Return the (x, y) coordinate for the center point of the cell that contains the specified text.  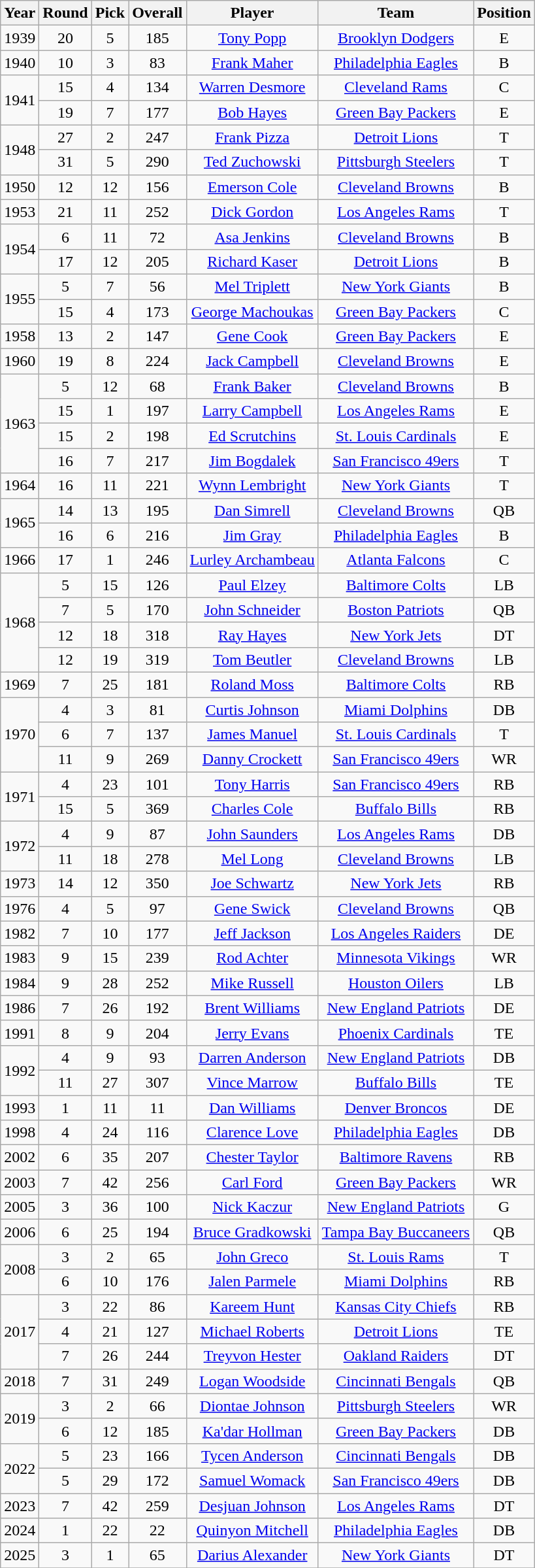
Baltimore Ravens (396, 1158)
John Schneider (252, 610)
81 (157, 709)
Dan Williams (252, 1108)
1992 (20, 1070)
Darren Anderson (252, 1058)
Rod Achter (252, 958)
Jim Bogdalek (252, 461)
24 (110, 1133)
Houston Oilers (396, 983)
Wynn Lembright (252, 486)
Jerry Evans (252, 1033)
Quinyon Mitchell (252, 1531)
Gene Swick (252, 909)
Logan Woodside (252, 1381)
1964 (20, 486)
Team (396, 13)
Tycen Anderson (252, 1456)
29 (110, 1480)
1976 (20, 909)
Gene Cook (252, 337)
134 (157, 88)
86 (157, 1307)
1960 (20, 361)
Tom Beutler (252, 659)
246 (157, 560)
205 (157, 261)
198 (157, 436)
247 (157, 137)
204 (157, 1033)
1941 (20, 100)
2019 (20, 1418)
181 (157, 684)
2002 (20, 1158)
1991 (20, 1033)
127 (157, 1331)
2023 (20, 1505)
170 (157, 610)
Richard Kaser (252, 261)
Mike Russell (252, 983)
290 (157, 162)
28 (110, 983)
68 (157, 386)
2006 (20, 1232)
Brent Williams (252, 1008)
Kareem Hunt (252, 1307)
St. Louis Rams (396, 1257)
93 (157, 1058)
194 (157, 1232)
1983 (20, 958)
36 (110, 1207)
2008 (20, 1269)
2024 (20, 1531)
249 (157, 1381)
Curtis Johnson (252, 709)
Roland Moss (252, 684)
Dick Gordon (252, 212)
Nick Kaczur (252, 1207)
1986 (20, 1008)
1966 (20, 560)
1971 (20, 797)
Jack Campbell (252, 361)
147 (157, 337)
Brooklyn Dodgers (396, 38)
216 (157, 535)
224 (157, 361)
207 (157, 1158)
Kansas City Chiefs (396, 1307)
Frank Maher (252, 63)
1958 (20, 337)
116 (157, 1133)
Jalen Parmele (252, 1282)
1953 (20, 212)
Dan Simrell (252, 510)
1965 (20, 523)
Atlanta Falcons (396, 560)
1968 (20, 622)
John Greco (252, 1257)
221 (157, 486)
1954 (20, 249)
Mel Long (252, 859)
Denver Broncos (396, 1108)
Tony Harris (252, 784)
1955 (20, 299)
John Saunders (252, 834)
Asa Jenkins (252, 237)
1973 (20, 884)
Tony Popp (252, 38)
Charles Cole (252, 809)
2017 (20, 1331)
1939 (20, 38)
Cleveland Rams (396, 88)
Minnesota Vikings (396, 958)
83 (157, 63)
George Machoukas (252, 312)
256 (157, 1182)
Jim Gray (252, 535)
1993 (20, 1108)
Ka'dar Hollman (252, 1431)
Darius Alexander (252, 1556)
100 (157, 1207)
Chester Taylor (252, 1158)
172 (157, 1480)
Diontae Johnson (252, 1406)
318 (157, 635)
Frank Pizza (252, 137)
Ray Hayes (252, 635)
20 (65, 38)
1984 (20, 983)
Danny Crockett (252, 759)
1998 (20, 1133)
137 (157, 735)
1982 (20, 933)
Tampa Bay Buccaneers (396, 1232)
259 (157, 1505)
Samuel Womack (252, 1480)
Larry Campbell (252, 411)
Clarence Love (252, 1133)
1970 (20, 734)
Frank Baker (252, 386)
126 (157, 585)
192 (157, 1008)
66 (157, 1406)
217 (157, 461)
2025 (20, 1556)
Bruce Gradkowski (252, 1232)
1972 (20, 846)
1969 (20, 684)
307 (157, 1082)
Vince Marrow (252, 1082)
1950 (20, 187)
197 (157, 411)
239 (157, 958)
Overall (157, 13)
Player (252, 13)
Emerson Cole (252, 187)
269 (157, 759)
Paul Elzey (252, 585)
Pick (110, 13)
G (504, 1207)
Boston Patriots (396, 610)
56 (157, 286)
Los Angeles Raiders (396, 933)
166 (157, 1456)
Lurley Archambeau (252, 560)
2018 (20, 1381)
Phoenix Cardinals (396, 1033)
156 (157, 187)
97 (157, 909)
Bob Hayes (252, 112)
195 (157, 510)
87 (157, 834)
176 (157, 1282)
1963 (20, 424)
35 (110, 1158)
Position (504, 13)
Joe Schwartz (252, 884)
101 (157, 784)
1948 (20, 150)
173 (157, 312)
278 (157, 859)
Ed Scrutchins (252, 436)
2003 (20, 1182)
72 (157, 237)
Desjuan Johnson (252, 1505)
James Manuel (252, 735)
Mel Triplett (252, 286)
Oakland Raiders (396, 1356)
Round (65, 13)
319 (157, 659)
1940 (20, 63)
Carl Ford (252, 1182)
Treyvon Hester (252, 1356)
2005 (20, 1207)
Warren Desmore (252, 88)
Ted Zuchowski (252, 162)
Jeff Jackson (252, 933)
350 (157, 884)
244 (157, 1356)
Michael Roberts (252, 1331)
2022 (20, 1468)
369 (157, 809)
Year (20, 13)
